Find where the given text appears and provide that cell's center as [x, y] coordinate. 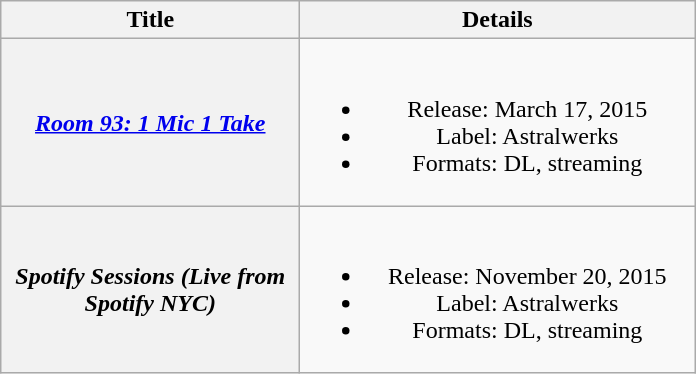
Spotify Sessions (Live from Spotify NYC) [150, 290]
Release: November 20, 2015Label: AstralwerksFormats: DL, streaming [498, 290]
Release: March 17, 2015Label: AstralwerksFormats: DL, streaming [498, 122]
Title [150, 20]
Room 93: 1 Mic 1 Take [150, 122]
Details [498, 20]
